From the cell containing the given text, extract its center point as [x, y] coordinate. 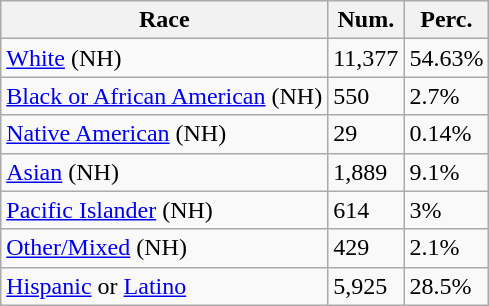
1,889 [366, 172]
White (NH) [164, 58]
614 [366, 210]
2.1% [446, 248]
Race [164, 20]
Hispanic or Latino [164, 286]
Pacific Islander (NH) [164, 210]
Other/Mixed (NH) [164, 248]
11,377 [366, 58]
5,925 [366, 286]
Native American (NH) [164, 134]
0.14% [446, 134]
550 [366, 96]
54.63% [446, 58]
28.5% [446, 286]
2.7% [446, 96]
29 [366, 134]
429 [366, 248]
Black or African American (NH) [164, 96]
9.1% [446, 172]
3% [446, 210]
Asian (NH) [164, 172]
Num. [366, 20]
Perc. [446, 20]
